Output the [x, y] coordinate of the center of the cell containing the given text.  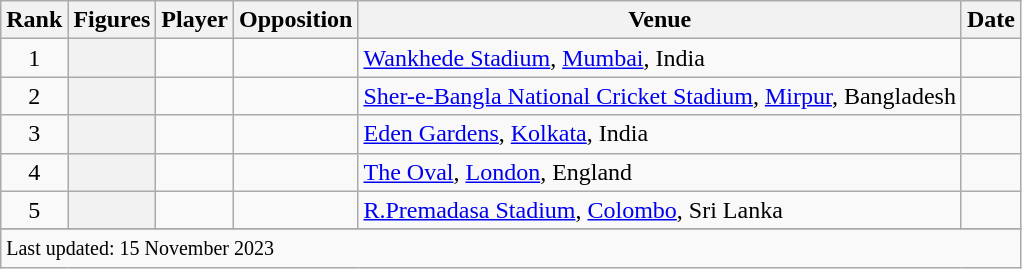
Sher-e-Bangla National Cricket Stadium, Mirpur, Bangladesh [660, 96]
Eden Gardens, Kolkata, India [660, 134]
3 [34, 134]
Last updated: 15 November 2023 [511, 248]
Date [990, 20]
1 [34, 58]
Venue [660, 20]
5 [34, 210]
R.Premadasa Stadium, Colombo, Sri Lanka [660, 210]
4 [34, 172]
Opposition [296, 20]
Wankhede Stadium, Mumbai, India [660, 58]
Player [195, 20]
The Oval, London, England [660, 172]
Rank [34, 20]
2 [34, 96]
Figures [112, 20]
